Extract the (x, y) coordinate from the center of the cell holding the provided text.  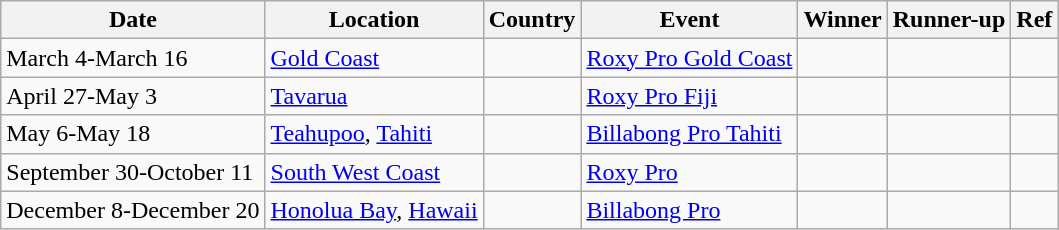
March 4-March 16 (133, 58)
Ref (1034, 20)
Country (532, 20)
Honolua Bay, Hawaii (374, 210)
Roxy Pro Fiji (690, 96)
Event (690, 20)
December 8-December 20 (133, 210)
South West Coast (374, 172)
September 30-October 11 (133, 172)
Tavarua (374, 96)
Billabong Pro (690, 210)
Date (133, 20)
April 27-May 3 (133, 96)
Winner (842, 20)
Location (374, 20)
Gold Coast (374, 58)
Billabong Pro Tahiti (690, 134)
Runner-up (949, 20)
May 6-May 18 (133, 134)
Teahupoo, Tahiti (374, 134)
Roxy Pro Gold Coast (690, 58)
Roxy Pro (690, 172)
